Pinpoint the cell where the given text exists, returning its (X, Y) midpoint coordinate. 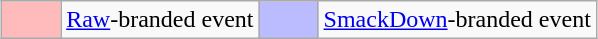
SmackDown-branded event (457, 20)
Raw-branded event (160, 20)
